From the cell containing the given text, extract its center point as (X, Y) coordinate. 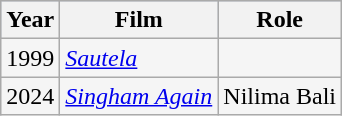
Film (139, 20)
1999 (30, 58)
Sautela (139, 58)
Nilima Bali (280, 96)
Role (280, 20)
2024 (30, 96)
Year (30, 20)
Singham Again (139, 96)
